Pinpoint the cell where the given text exists, returning its (X, Y) midpoint coordinate. 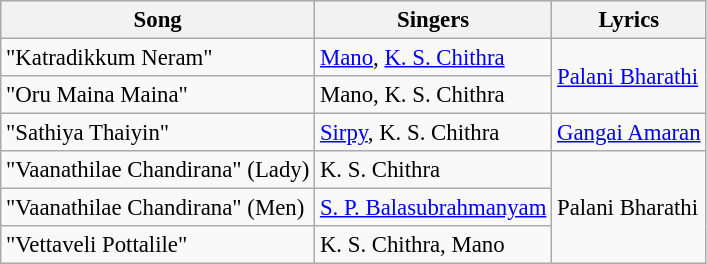
"Vaanathilae Chandirana" (Lady) (158, 170)
K. S. Chithra (434, 170)
Singers (434, 20)
"Vettaveli Pottalile" (158, 245)
"Vaanathilae Chandirana" (Men) (158, 208)
Lyrics (629, 20)
S. P. Balasubrahmanyam (434, 208)
"Sathiya Thaiyin" (158, 133)
Gangai Amaran (629, 133)
"Katradikkum Neram" (158, 58)
"Oru Maina Maina" (158, 95)
Song (158, 20)
K. S. Chithra, Mano (434, 245)
Sirpy, K. S. Chithra (434, 133)
